Provide the (X, Y) coordinate of the cell's center where the given text is located.  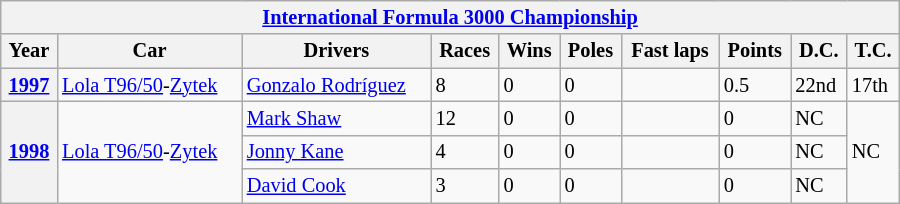
David Cook (336, 186)
17th (873, 85)
4 (465, 152)
Car (150, 51)
22nd (819, 85)
Wins (530, 51)
8 (465, 85)
International Formula 3000 Championship (450, 17)
D.C. (819, 51)
0.5 (755, 85)
Drivers (336, 51)
Races (465, 51)
Jonny Kane (336, 152)
T.C. (873, 51)
1997 (29, 85)
Fast laps (670, 51)
Year (29, 51)
1998 (29, 152)
Points (755, 51)
Mark Shaw (336, 118)
12 (465, 118)
Poles (591, 51)
Gonzalo Rodríguez (336, 85)
3 (465, 186)
